Return the [X, Y] coordinate for the center point of the cell that contains the specified text.  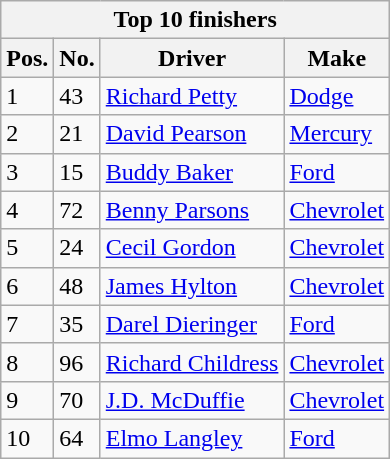
6 [28, 286]
72 [77, 210]
2 [28, 134]
Dodge [337, 96]
96 [77, 362]
Top 10 finishers [196, 20]
9 [28, 400]
Driver [192, 58]
Buddy Baker [192, 172]
Benny Parsons [192, 210]
Richard Childress [192, 362]
4 [28, 210]
48 [77, 286]
J.D. McDuffie [192, 400]
Darel Dieringer [192, 324]
David Pearson [192, 134]
8 [28, 362]
43 [77, 96]
Richard Petty [192, 96]
70 [77, 400]
Pos. [28, 58]
5 [28, 248]
1 [28, 96]
21 [77, 134]
Mercury [337, 134]
Make [337, 58]
James Hylton [192, 286]
Cecil Gordon [192, 248]
No. [77, 58]
24 [77, 248]
64 [77, 438]
7 [28, 324]
15 [77, 172]
10 [28, 438]
35 [77, 324]
3 [28, 172]
Elmo Langley [192, 438]
